Capture the cell that displays the provided text and extract its [X, Y] central coordinate. 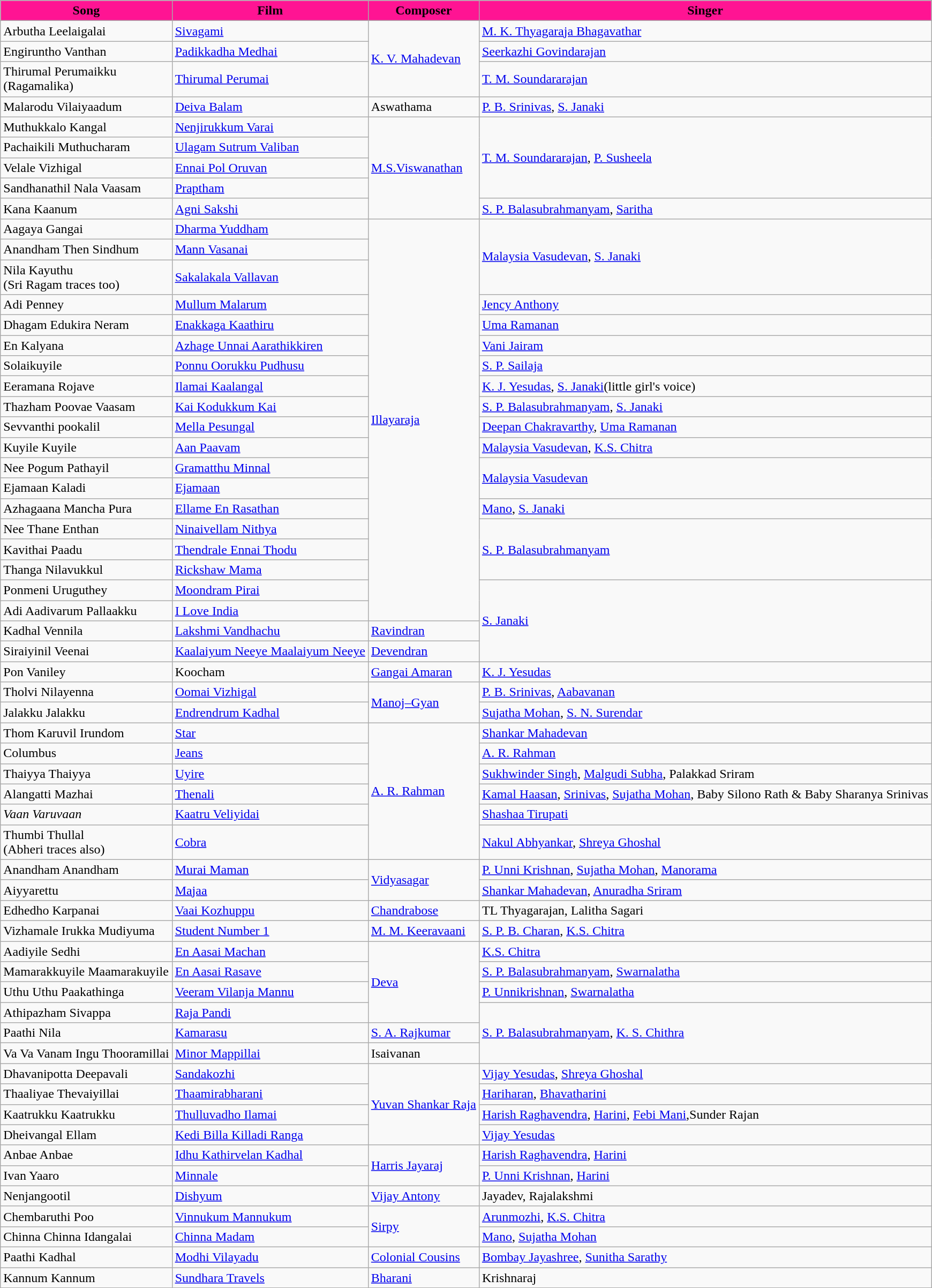
Koocham [270, 672]
Deiva Balam [270, 107]
Ninaivellam Nithya [270, 529]
Jalakku Jalakku [86, 713]
Chinna Chinna Idangalai [86, 1237]
Deepan Chakravarthy, Uma Ramanan [705, 427]
Veeram Vilanja Mannu [270, 992]
Shankar Mahadevan [705, 733]
Bharani [423, 1278]
S. P. Balasubrahmanyam, S. Janaki [705, 407]
Gangai Amaran [423, 672]
Anandham Anandham [86, 870]
Thaiyya Thaiyya [86, 774]
Azhagaana Mancha Pura [86, 508]
K. J. Yesudas [705, 672]
Ejamaan Kaladi [86, 488]
Kedi Billa Killadi Ranga [270, 1135]
P. B. Srinivas, S. Janaki [705, 107]
Vani Jairam [705, 346]
Deva [423, 982]
S. P. Sailaja [705, 366]
Azhage Unnai Aarathikkiren [270, 346]
P. Unni Krishnan, Sujatha Mohan, Manorama [705, 870]
Kaatru Veliyidai [270, 814]
Nee Thane Enthan [86, 529]
Vaai Kozhuppu [270, 910]
Uma Ramanan [705, 325]
Pachaikili Muthucharam [86, 147]
Moondram Pirai [270, 590]
P. Unni Krishnan, Harini [705, 1175]
Uyire [270, 774]
Malaysia Vasudevan, K.S. Chitra [705, 447]
Nila Kayuthu(Sri Ragam traces too) [86, 276]
Harris Jayaraj [423, 1165]
Lakshmi Vandhachu [270, 631]
Ennai Pol Oruvan [270, 168]
Modhi Vilayadu [270, 1257]
S. P. Balasubrahmanyam, Saritha [705, 208]
Adi Penney [86, 305]
I Love India [270, 610]
S. P. B. Charan, K.S. Chitra [705, 931]
TL Thyagarajan, Lalitha Sagari [705, 910]
Malarodu Vilaiyaadum [86, 107]
Nenjangootil [86, 1196]
Thenali [270, 794]
Dharma Yuddham [270, 229]
Mann Vasanai [270, 249]
Chandrabose [423, 910]
Harish Raghavendra, Harini, Febi Mani,Sunder Rajan [705, 1114]
Thom Karuvil Irundom [86, 733]
Song [86, 11]
Endrendrum Kadhal [270, 713]
Tholvi Nilayenna [86, 692]
K. J. Yesudas, S. Janaki(little girl's voice) [705, 386]
Murai Maman [270, 870]
Ulagam Sutrum Valiban [270, 147]
Athipazham Sivappa [86, 1013]
Ivan Yaaro [86, 1175]
Sundhara Travels [270, 1278]
Rickshaw Mama [270, 570]
Majaa [270, 890]
S. P. Balasubrahmanyam [705, 549]
Jency Anthony [705, 305]
Kadhal Vennila [86, 631]
Paathi Nila [86, 1033]
Shankar Mahadevan, Anuradha Sriram [705, 890]
Vizhamale Irukka Mudiyuma [86, 931]
Thirumal Perumai [270, 79]
Alangatti Mazhai [86, 794]
Eeramana Rojave [86, 386]
K.S. Chitra [705, 951]
Sujatha Mohan, S. N. Surendar [705, 713]
Yuvan Shankar Raja [423, 1104]
Harish Raghavendra, Harini [705, 1155]
Dheivangal Ellam [86, 1135]
Dhavanipotta Deepavali [86, 1074]
Vijay Yesudas [705, 1135]
Dishyum [270, 1196]
S. P. Balasubrahmanyam, Swarnalatha [705, 972]
Praptham [270, 188]
Arbutha Leelaigalai [86, 31]
Star [270, 733]
Ilamai Kaalangal [270, 386]
Aadiyile Sedhi [86, 951]
Kamal Haasan, Srinivas, Sujatha Mohan, Baby Silono Rath & Baby Sharanya Srinivas [705, 794]
Mullum Malarum [270, 305]
Idhu Kathirvelan Kadhal [270, 1155]
Agni Sakshi [270, 208]
En Aasai Rasave [270, 972]
Chembaruthi Poo [86, 1216]
Kaalaiyum Neeye Maalaiyum Neeye [270, 652]
Film [270, 11]
Nakul Abhyankar, Shreya Ghoshal [705, 842]
Sandhanathil Nala Vaasam [86, 188]
Adi Aadivarum Pallaakku [86, 610]
Thazham Poovae Vaasam [86, 407]
Sakalakala Vallavan [270, 276]
Anbae Anbae [86, 1155]
Kamarasu [270, 1033]
Edhedho Karpanai [86, 910]
Hariharan, Bhavatharini [705, 1094]
Jayadev, Rajalakshmi [705, 1196]
Colonial Cousins [423, 1257]
Minnale [270, 1175]
Ellame En Rasathan [270, 508]
Cobra [270, 842]
Thirumal Perumaikku(Ragamalika) [86, 79]
P. B. Srinivas, Aabavanan [705, 692]
Nee Pogum Pathayil [86, 468]
Thumbi Thullal(Abheri traces also) [86, 842]
Sukhwinder Singh, Malgudi Subha, Palakkad Sriram [705, 774]
Mamarakkuyile Maamarakuyile [86, 972]
Aagaya Gangai [86, 229]
Kai Kodukkum Kai [270, 407]
Ponmeni Uruguthey [86, 590]
Vaan Varuvaan [86, 814]
Siraiyinil Veenai [86, 652]
Thanga Nilavukkul [86, 570]
Enakkaga Kaathiru [270, 325]
Singer [705, 11]
Thendrale Ennai Thodu [270, 549]
Arunmozhi, K.S. Chitra [705, 1216]
Velale Vizhigal [86, 168]
S. Janaki [705, 620]
Composer [423, 11]
Malaysia Vasudevan [705, 478]
Aan Paavam [270, 447]
Chinna Madam [270, 1237]
Vinnukum Mannukum [270, 1216]
Dhagam Edukira Neram [86, 325]
Thaamirabharani [270, 1094]
Gramatthu Minnal [270, 468]
S. A. Rajkumar [423, 1033]
Uthu Uthu Paakathinga [86, 992]
Sandakozhi [270, 1074]
Kavithai Paadu [86, 549]
Columbus [86, 753]
T. M. Soundararajan, P. Susheela [705, 158]
Kuyile Kuyile [86, 447]
Paathi Kadhal [86, 1257]
Kannum Kannum [86, 1278]
Engiruntho Vanthan [86, 51]
Nenjirukkum Varai [270, 127]
T. M. Soundararajan [705, 79]
Seerkazhi Govindarajan [705, 51]
Illayaraja [423, 420]
Mella Pesungal [270, 427]
Devendran [423, 652]
Thulluvadho Ilamai [270, 1114]
En Aasai Machan [270, 951]
Minor Mappillai [270, 1053]
Ponnu Oorukku Pudhusu [270, 366]
Malaysia Vasudevan, S. Janaki [705, 256]
Krishnaraj [705, 1278]
P. Unnikrishnan, Swarnalatha [705, 992]
Pon Vaniley [86, 672]
Manoj–Gyan [423, 702]
En Kalyana [86, 346]
Jeans [270, 753]
Padikkadha Medhai [270, 51]
Vijay Yesudas, Shreya Ghoshal [705, 1074]
Va Va Vanam Ingu Thooramillai [86, 1053]
Sirpy [423, 1226]
Aswathama [423, 107]
Mano, Sujatha Mohan [705, 1237]
Ravindran [423, 631]
Aiyyarettu [86, 890]
Vidyasagar [423, 880]
Sevvanthi pookalil [86, 427]
Muthukkalo Kangal [86, 127]
Kana Kaanum [86, 208]
Anandham Then Sindhum [86, 249]
Raja Pandi [270, 1013]
Thaaliyae Thevaiyillai [86, 1094]
M. M. Keeravaani [423, 931]
Vijay Antony [423, 1196]
Shashaa Tirupati [705, 814]
Ejamaan [270, 488]
K. V. Mahadevan [423, 59]
Sivagami [270, 31]
S. P. Balasubrahmanyam, K. S. Chithra [705, 1033]
Mano, S. Janaki [705, 508]
Bombay Jayashree, Sunitha Sarathy [705, 1257]
Isaivanan [423, 1053]
Solaikuyile [86, 366]
Kaatrukku Kaatrukku [86, 1114]
Student Number 1 [270, 931]
M.S.Viswanathan [423, 168]
Oomai Vizhigal [270, 692]
M. K. Thyagaraja Bhagavathar [705, 31]
